From the cell containing the given text, extract its center point as (x, y) coordinate. 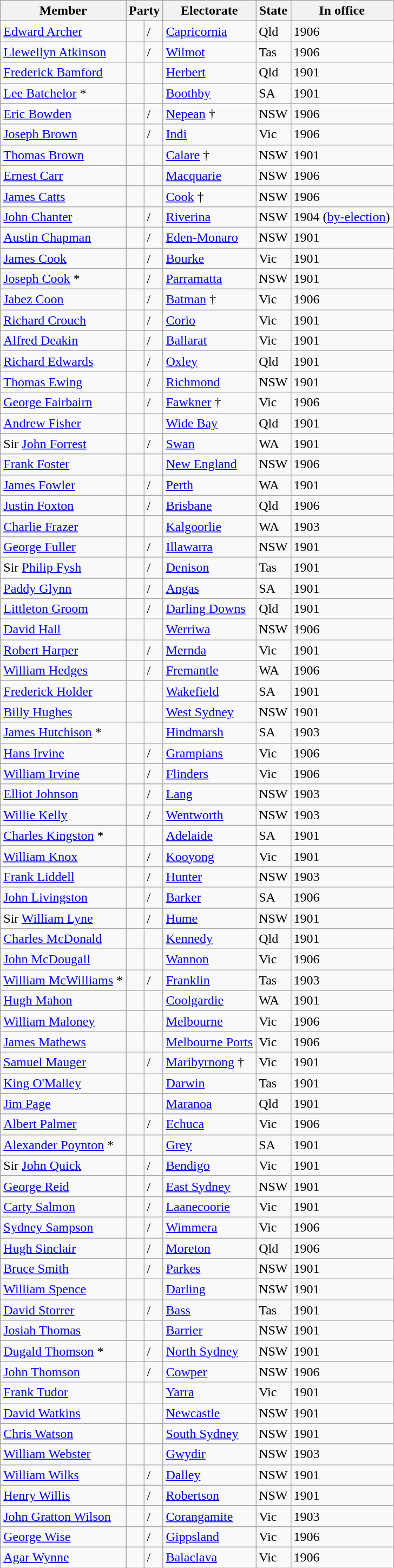
Bourke (209, 258)
James Catts (63, 196)
Corangamite (209, 1516)
Denison (209, 567)
John Thomson (63, 1372)
Hugh Mahon (63, 1001)
Billy Hughes (63, 712)
Cowper (209, 1372)
Boothby (209, 93)
Robertson (209, 1495)
John Chanter (63, 217)
Grey (209, 1145)
Member (63, 11)
George Fairbairn (63, 403)
Party (145, 11)
Bruce Smith (63, 1269)
Frank Liddell (63, 877)
Hindmarsh (209, 733)
Joseph Cook * (63, 279)
Elliot Johnson (63, 794)
Oxley (209, 361)
Swan (209, 444)
1904 (by-election) (342, 217)
Wakefield (209, 691)
Hans Irvine (63, 753)
Frederick Bamford (63, 73)
Eden-Monaro (209, 237)
Sir Philip Fysh (63, 567)
Austin Chapman (63, 237)
William Webster (63, 1454)
William Spence (63, 1290)
Darwin (209, 1083)
Thomas Ewing (63, 382)
John McDougall (63, 960)
Darling Downs (209, 609)
Moreton (209, 1248)
Lang (209, 794)
Albert Palmer (63, 1124)
William Hedges (63, 671)
Charles Kingston * (63, 835)
Chris Watson (63, 1434)
Kennedy (209, 939)
Herbert (209, 73)
Robert Harper (63, 650)
Dalley (209, 1475)
James Mathews (63, 1042)
Newcastle (209, 1413)
Balaclava (209, 1557)
Hugh Sinclair (63, 1248)
Hunter (209, 877)
Brisbane (209, 506)
Wide Bay (209, 423)
Parramatta (209, 279)
Angas (209, 588)
Batman † (209, 300)
Josiah Thomas (63, 1331)
Andrew Fisher (63, 423)
Jabez Coon (63, 300)
Barrier (209, 1331)
West Sydney (209, 712)
Richard Crouch (63, 320)
Ballarat (209, 341)
Darling (209, 1290)
Dugald Thomson * (63, 1351)
David Watkins (63, 1413)
James Fowler (63, 485)
David Hall (63, 630)
Flinders (209, 774)
Charlie Frazer (63, 526)
Richmond (209, 382)
Samuel Mauger (63, 1062)
John Gratton Wilson (63, 1516)
Thomas Brown (63, 155)
James Cook (63, 258)
George Wise (63, 1537)
Ernest Carr (63, 176)
Fawkner † (209, 403)
Maranoa (209, 1104)
Sir John Quick (63, 1165)
Edward Archer (63, 31)
William Irvine (63, 774)
Laanecoorie (209, 1207)
Bass (209, 1310)
Electorate (209, 11)
Cook † (209, 196)
Paddy Glynn (63, 588)
Bendigo (209, 1165)
Alexander Poynton * (63, 1145)
Hume (209, 918)
Agar Wynne (63, 1557)
Corio (209, 320)
John Livingston (63, 897)
Melbourne (209, 1021)
Henry Willis (63, 1495)
Kalgoorlie (209, 526)
Perth (209, 485)
In office (342, 11)
Adelaide (209, 835)
Wilmot (209, 52)
Frederick Holder (63, 691)
Melbourne Ports (209, 1042)
Joseph Brown (63, 134)
Frank Tudor (63, 1392)
Wimmera (209, 1227)
William Wilks (63, 1475)
Willie Kelly (63, 815)
King O'Malley (63, 1083)
William Knox (63, 856)
George Fuller (63, 547)
Sir William Lyne (63, 918)
William McWilliams * (63, 980)
Eric Bowden (63, 114)
Gippsland (209, 1537)
Barker (209, 897)
Echuca (209, 1124)
David Storrer (63, 1310)
Riverina (209, 217)
Maribyrnong † (209, 1062)
William Maloney (63, 1021)
Frank Foster (63, 464)
New England (209, 464)
Sir John Forrest (63, 444)
Richard Edwards (63, 361)
Sydney Sampson (63, 1227)
Wentworth (209, 815)
Coolgardie (209, 1001)
South Sydney (209, 1434)
Jim Page (63, 1104)
Littleton Groom (63, 609)
Llewellyn Atkinson (63, 52)
Fremantle (209, 671)
Mernda (209, 650)
East Sydney (209, 1186)
Justin Foxton (63, 506)
Parkes (209, 1269)
State (273, 11)
Capricornia (209, 31)
Carty Salmon (63, 1207)
Alfred Deakin (63, 341)
Nepean † (209, 114)
Gwydir (209, 1454)
Charles McDonald (63, 939)
North Sydney (209, 1351)
Macquarie (209, 176)
Indi (209, 134)
Werriwa (209, 630)
Grampians (209, 753)
James Hutchison * (63, 733)
George Reid (63, 1186)
Franklin (209, 980)
Illawarra (209, 547)
Calare † (209, 155)
Kooyong (209, 856)
Wannon (209, 960)
Yarra (209, 1392)
Lee Batchelor * (63, 93)
